Return the [X, Y] coordinate for the center point of the cell that contains the specified text.  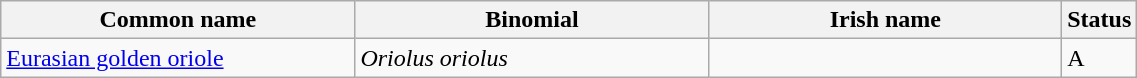
Oriolus oriolus [532, 58]
Status [1100, 20]
Common name [178, 20]
Eurasian golden oriole [178, 58]
Binomial [532, 20]
A [1100, 58]
Irish name [886, 20]
